From the cell containing the given text, extract its center point as (X, Y) coordinate. 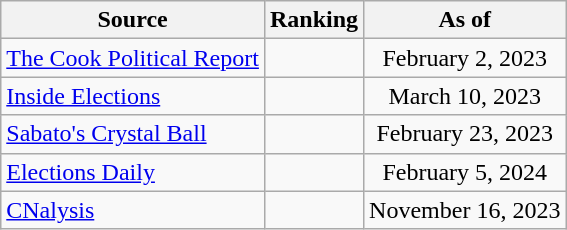
The Cook Political Report (133, 58)
February 5, 2024 (465, 172)
November 16, 2023 (465, 210)
CNalysis (133, 210)
March 10, 2023 (465, 96)
Source (133, 20)
Sabato's Crystal Ball (133, 134)
February 2, 2023 (465, 58)
Inside Elections (133, 96)
Elections Daily (133, 172)
February 23, 2023 (465, 134)
As of (465, 20)
Ranking (314, 20)
